Return the [X, Y] coordinate for the center point of the cell that contains the specified text.  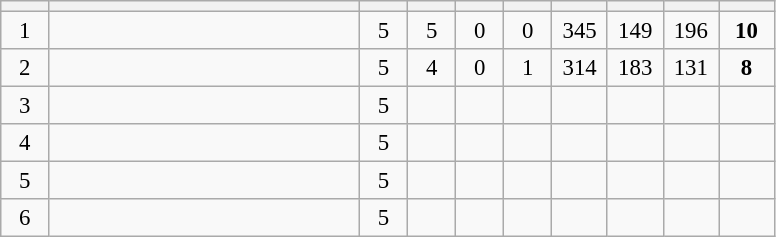
183 [635, 68]
10 [747, 31]
314 [580, 68]
149 [635, 31]
131 [691, 68]
196 [691, 31]
345 [580, 31]
2 [25, 68]
8 [747, 68]
3 [25, 106]
